From the cell containing the given text, extract its center point as (x, y) coordinate. 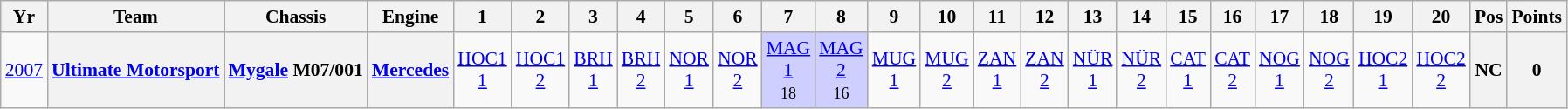
MAG118 (789, 70)
NOR2 (738, 70)
15 (1187, 17)
HOC21 (1383, 70)
20 (1441, 17)
1 (482, 17)
NC (1489, 70)
2 (541, 17)
18 (1329, 17)
NÜR2 (1141, 70)
7 (789, 17)
ZAN1 (997, 70)
NOG1 (1280, 70)
BRH2 (641, 70)
BRH1 (594, 70)
0 (1537, 70)
16 (1233, 17)
HOC22 (1441, 70)
MAG216 (842, 70)
CAT2 (1233, 70)
HOC11 (482, 70)
NÜR1 (1093, 70)
5 (689, 17)
4 (641, 17)
NOR1 (689, 70)
Points (1537, 17)
Team (136, 17)
ZAN2 (1044, 70)
14 (1141, 17)
CAT1 (1187, 70)
HOC12 (541, 70)
Mercedes (410, 70)
MUG1 (894, 70)
Chassis (296, 17)
10 (946, 17)
6 (738, 17)
3 (594, 17)
Engine (410, 17)
11 (997, 17)
12 (1044, 17)
MUG2 (946, 70)
17 (1280, 17)
9 (894, 17)
8 (842, 17)
Ultimate Motorsport (136, 70)
Pos (1489, 17)
2007 (24, 70)
NOG2 (1329, 70)
Mygale M07/001 (296, 70)
13 (1093, 17)
19 (1383, 17)
Yr (24, 17)
